Determine the (X, Y) coordinate at the center of the cell enclosing the given text.  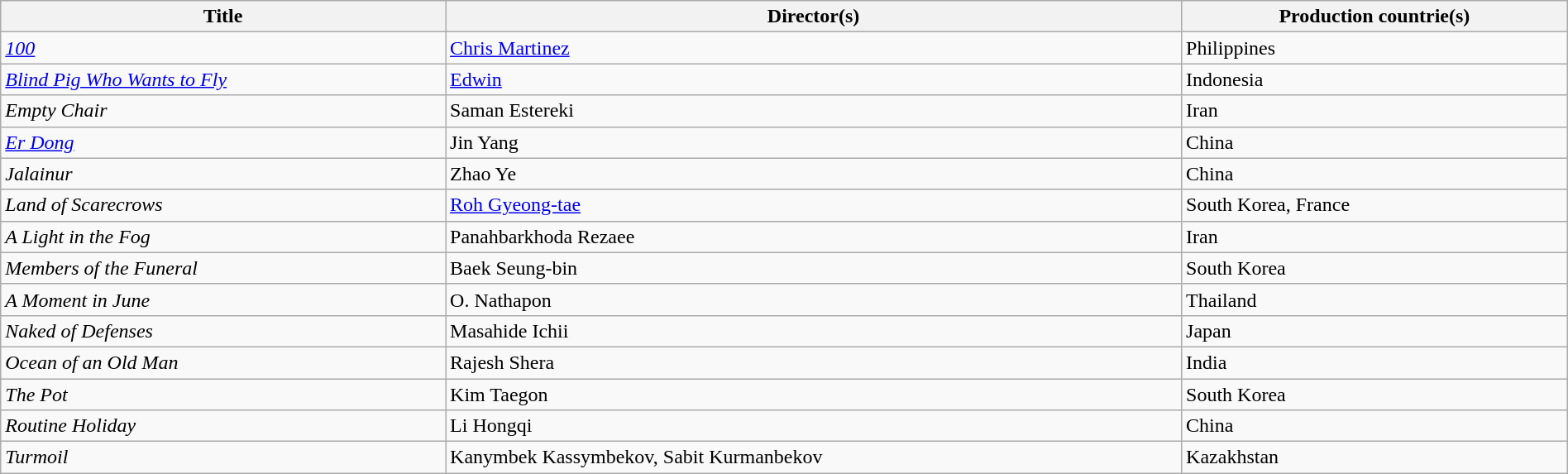
Turmoil (223, 457)
A Light in the Fog (223, 237)
The Pot (223, 395)
Baek Seung-bin (814, 268)
South Korea, France (1374, 205)
Blind Pig Who Wants to Fly (223, 79)
Jin Yang (814, 142)
Masahide Ichii (814, 331)
A Moment in June (223, 299)
O. Nathapon (814, 299)
Kim Taegon (814, 395)
Philippines (1374, 48)
Zhao Ye (814, 174)
Empty Chair (223, 111)
Chris Martinez (814, 48)
100 (223, 48)
Er Dong (223, 142)
Director(s) (814, 17)
Roh Gyeong-tae (814, 205)
Title (223, 17)
Ocean of an Old Man (223, 362)
Kazakhstan (1374, 457)
Indonesia (1374, 79)
Jalainur (223, 174)
India (1374, 362)
Routine Holiday (223, 426)
Saman Estereki (814, 111)
Kanymbek Kassymbekov, Sabit Kurmanbekov (814, 457)
Members of the Funeral (223, 268)
Japan (1374, 331)
Thailand (1374, 299)
Edwin (814, 79)
Production countrie(s) (1374, 17)
Panahbarkhoda Rezaee (814, 237)
Li Hongqi (814, 426)
Naked of Defenses (223, 331)
Rajesh Shera (814, 362)
Land of Scarecrows (223, 205)
